Return the [x, y] coordinate for the center point of the cell that contains the specified text.  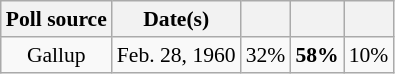
Gallup [56, 55]
10% [369, 55]
Feb. 28, 1960 [176, 55]
58% [316, 55]
Date(s) [176, 19]
Poll source [56, 19]
32% [266, 55]
